Locate the cell with the specified text and output its (X, Y) center coordinate. 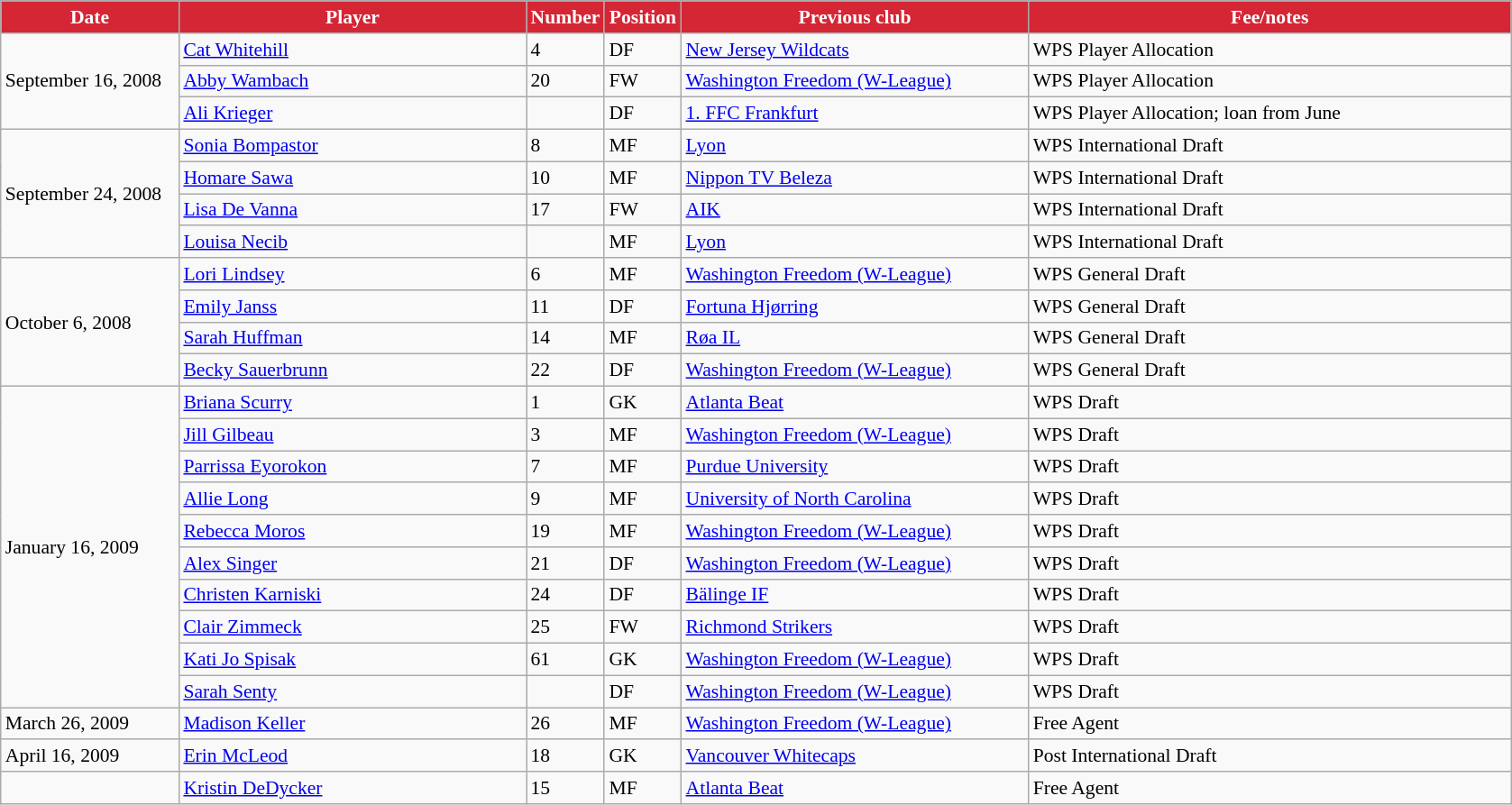
1 (566, 403)
Cat Whitehill (352, 50)
New Jersey Wildcats (855, 50)
61 (566, 660)
Previous club (855, 17)
Parrissa Eyorokon (352, 467)
September 16, 2008 (90, 81)
Player (352, 17)
4 (566, 50)
26 (566, 724)
Abby Wambach (352, 81)
Madison Keller (352, 724)
24 (566, 595)
Becky Sauerbrunn (352, 370)
September 24, 2008 (90, 194)
Sonia Bompastor (352, 146)
Emily Janss (352, 306)
Clair Zimmeck (352, 627)
Christen Karniski (352, 595)
March 26, 2009 (90, 724)
19 (566, 531)
10 (566, 178)
Vancouver Whitecaps (855, 756)
Louisa Necib (352, 242)
11 (566, 306)
Fortuna Hjørring (855, 306)
October 6, 2008 (90, 322)
Sarah Huffman (352, 338)
Jill Gilbeau (352, 435)
Lori Lindsey (352, 274)
Allie Long (352, 499)
Ali Krieger (352, 114)
1. FFC Frankfurt (855, 114)
3 (566, 435)
Erin McLeod (352, 756)
7 (566, 467)
21 (566, 563)
University of North Carolina (855, 499)
Kristin DeDycker (352, 788)
8 (566, 146)
Bälinge IF (855, 595)
Nippon TV Beleza (855, 178)
25 (566, 627)
Position (642, 17)
18 (566, 756)
Alex Singer (352, 563)
14 (566, 338)
WPS Player Allocation; loan from June (1269, 114)
9 (566, 499)
15 (566, 788)
Homare Sawa (352, 178)
Lisa De Vanna (352, 210)
AIK (855, 210)
April 16, 2009 (90, 756)
Post International Draft (1269, 756)
Date (90, 17)
Briana Scurry (352, 403)
20 (566, 81)
6 (566, 274)
Rebecca Moros (352, 531)
Purdue University (855, 467)
Richmond Strikers (855, 627)
Fee/notes (1269, 17)
Number (566, 17)
Kati Jo Spisak (352, 660)
17 (566, 210)
Røa IL (855, 338)
January 16, 2009 (90, 547)
22 (566, 370)
Sarah Senty (352, 691)
